From the cell containing the given text, extract its center point as [x, y] coordinate. 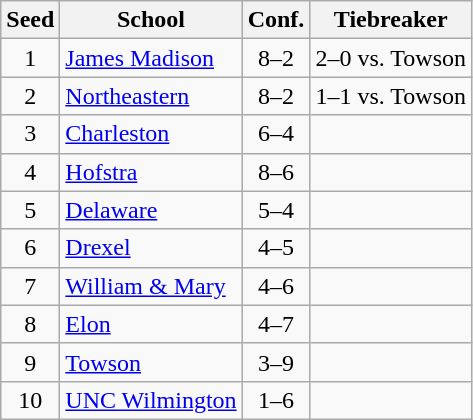
Charleston [151, 134]
7 [30, 286]
UNC Wilmington [151, 400]
1–1 vs. Towson [391, 96]
2 [30, 96]
Towson [151, 362]
Delaware [151, 210]
Elon [151, 324]
Seed [30, 20]
Tiebreaker [391, 20]
3–9 [276, 362]
School [151, 20]
Northeastern [151, 96]
3 [30, 134]
6–4 [276, 134]
9 [30, 362]
James Madison [151, 58]
2–0 vs. Towson [391, 58]
5 [30, 210]
4 [30, 172]
4–6 [276, 286]
5–4 [276, 210]
10 [30, 400]
1–6 [276, 400]
4–7 [276, 324]
8 [30, 324]
1 [30, 58]
4–5 [276, 248]
Drexel [151, 248]
8–6 [276, 172]
6 [30, 248]
William & Mary [151, 286]
Conf. [276, 20]
Hofstra [151, 172]
